Find where the given text appears and provide that cell's center as [x, y] coordinate. 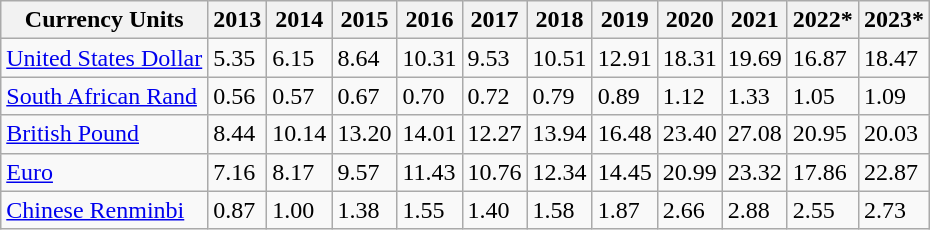
1.05 [822, 96]
1.09 [894, 96]
10.14 [300, 134]
9.57 [364, 172]
1.33 [754, 96]
1.12 [690, 96]
0.79 [560, 96]
9.53 [494, 58]
2014 [300, 20]
British Pound [104, 134]
2020 [690, 20]
10.51 [560, 58]
1.55 [430, 210]
1.00 [300, 210]
16.48 [624, 134]
8.64 [364, 58]
14.45 [624, 172]
0.87 [238, 210]
2021 [754, 20]
2023* [894, 20]
0.67 [364, 96]
1.87 [624, 210]
22.87 [894, 172]
5.35 [238, 58]
10.76 [494, 172]
8.17 [300, 172]
0.57 [300, 96]
17.86 [822, 172]
14.01 [430, 134]
0.56 [238, 96]
1.58 [560, 210]
2015 [364, 20]
2019 [624, 20]
2.55 [822, 210]
South African Rand [104, 96]
19.69 [754, 58]
2.66 [690, 210]
Euro [104, 172]
2018 [560, 20]
23.40 [690, 134]
12.91 [624, 58]
2022* [822, 20]
8.44 [238, 134]
18.31 [690, 58]
12.27 [494, 134]
2017 [494, 20]
16.87 [822, 58]
7.16 [238, 172]
2013 [238, 20]
0.89 [624, 96]
6.15 [300, 58]
13.94 [560, 134]
2016 [430, 20]
11.43 [430, 172]
20.99 [690, 172]
13.20 [364, 134]
0.72 [494, 96]
Currency Units [104, 20]
10.31 [430, 58]
1.38 [364, 210]
2.88 [754, 210]
27.08 [754, 134]
1.40 [494, 210]
2.73 [894, 210]
20.95 [822, 134]
20.03 [894, 134]
12.34 [560, 172]
23.32 [754, 172]
United States Dollar [104, 58]
Chinese Renminbi [104, 210]
0.70 [430, 96]
18.47 [894, 58]
